Pinpoint the cell where the given text exists, returning its (X, Y) midpoint coordinate. 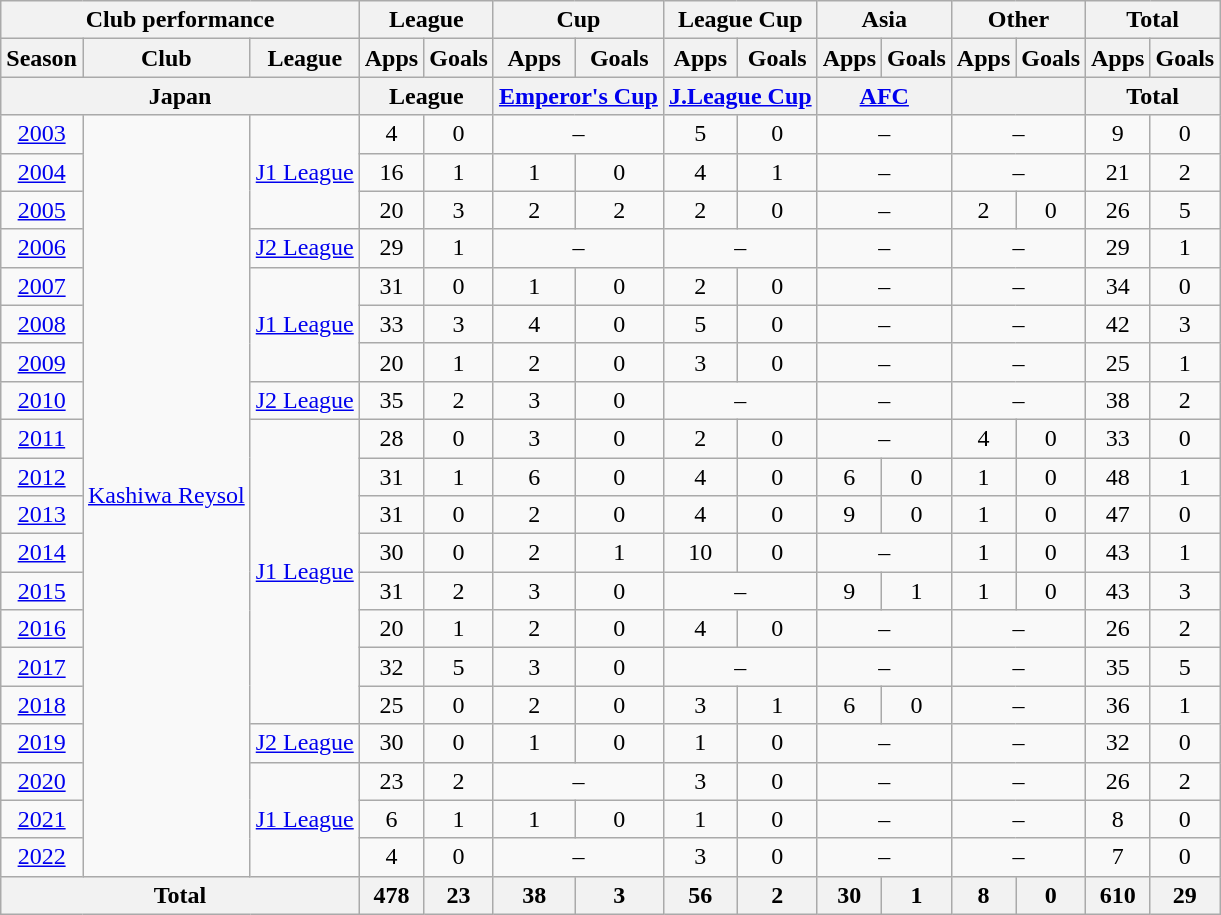
2010 (42, 400)
Emperor's Cup (578, 96)
28 (391, 438)
36 (1118, 705)
2015 (42, 591)
2009 (42, 362)
7 (1118, 857)
56 (700, 895)
2011 (42, 438)
2016 (42, 629)
League Cup (740, 20)
Club performance (180, 20)
48 (1118, 477)
2004 (42, 172)
34 (1118, 286)
10 (700, 553)
2018 (42, 705)
2014 (42, 553)
2005 (42, 210)
2003 (42, 134)
Japan (180, 96)
J.League Cup (740, 96)
Kashiwa Reysol (166, 496)
478 (391, 895)
2022 (42, 857)
Other (1018, 20)
Club (166, 58)
2007 (42, 286)
2019 (42, 743)
2020 (42, 781)
Asia (884, 20)
16 (391, 172)
AFC (884, 96)
47 (1118, 515)
2021 (42, 819)
42 (1118, 324)
Season (42, 58)
21 (1118, 172)
2013 (42, 515)
2017 (42, 667)
2008 (42, 324)
2012 (42, 477)
610 (1118, 895)
2006 (42, 248)
Cup (578, 20)
